Capture the cell that displays the provided text and extract its [x, y] central coordinate. 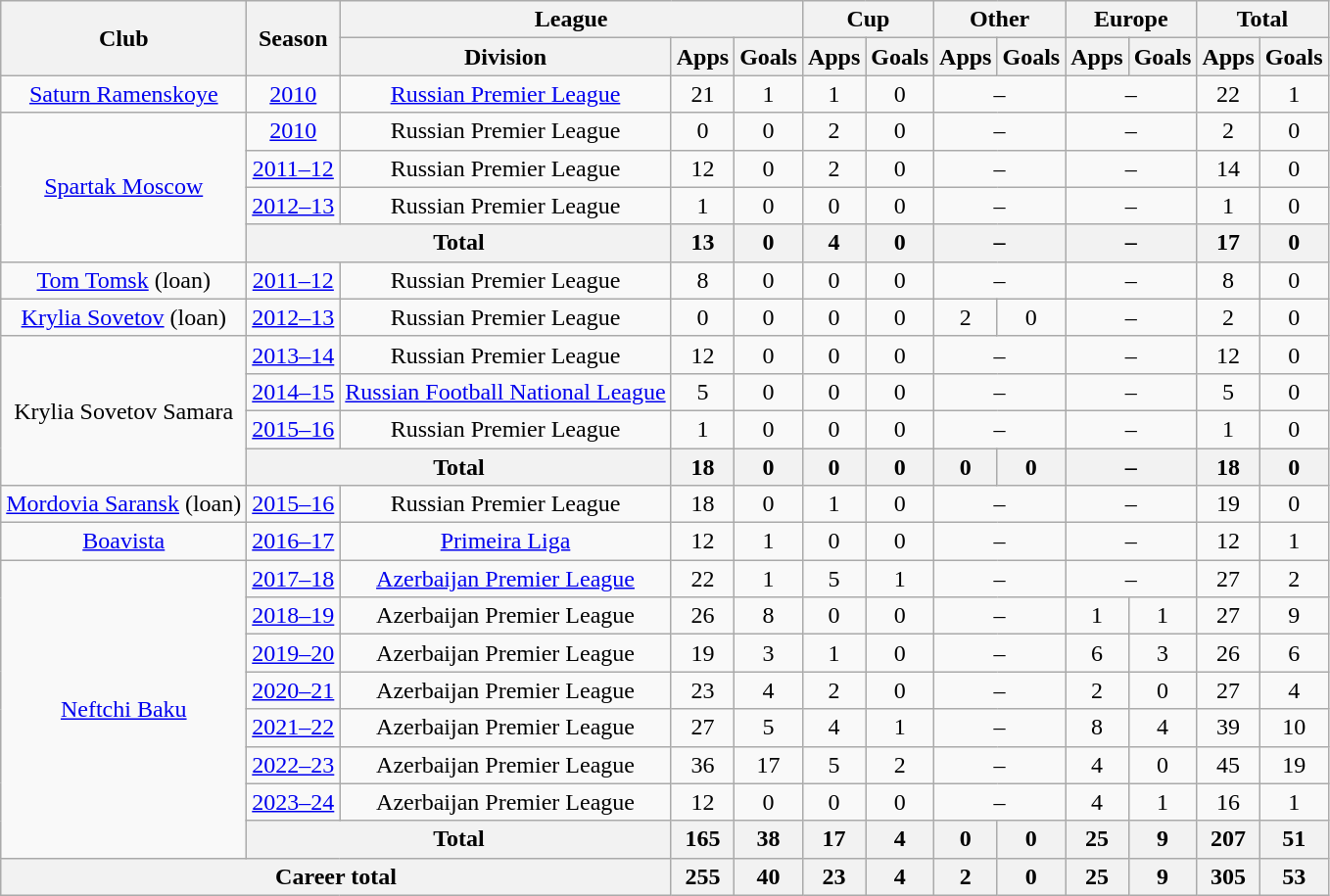
Boavista [123, 542]
Season [294, 38]
39 [1228, 728]
2016–17 [294, 542]
2018–19 [294, 616]
Russian Football National League [505, 392]
Division [505, 57]
Club [123, 38]
255 [702, 876]
2021–22 [294, 728]
Mordovia Saransk (loan) [123, 504]
League [572, 20]
2017–18 [294, 579]
Neftchi Baku [123, 709]
Saturn Ramenskoye [123, 94]
51 [1294, 839]
53 [1294, 876]
Krylia Sovetov Samara [123, 410]
165 [702, 839]
14 [1228, 168]
Europe [1131, 20]
2023–24 [294, 802]
Tom Tomsk (loan) [123, 280]
45 [1228, 765]
Krylia Sovetov (loan) [123, 317]
2014–15 [294, 392]
2022–23 [294, 765]
2013–14 [294, 354]
10 [1294, 728]
2019–20 [294, 653]
Cup [868, 20]
36 [702, 765]
16 [1228, 802]
Other [1000, 20]
207 [1228, 839]
13 [702, 243]
21 [702, 94]
2020–21 [294, 690]
38 [769, 839]
Primeira Liga [505, 542]
Career total [336, 876]
305 [1228, 876]
40 [769, 876]
Spartak Moscow [123, 187]
